Scan for the cell matching the given text and deliver its [X, Y] coordinate at center. 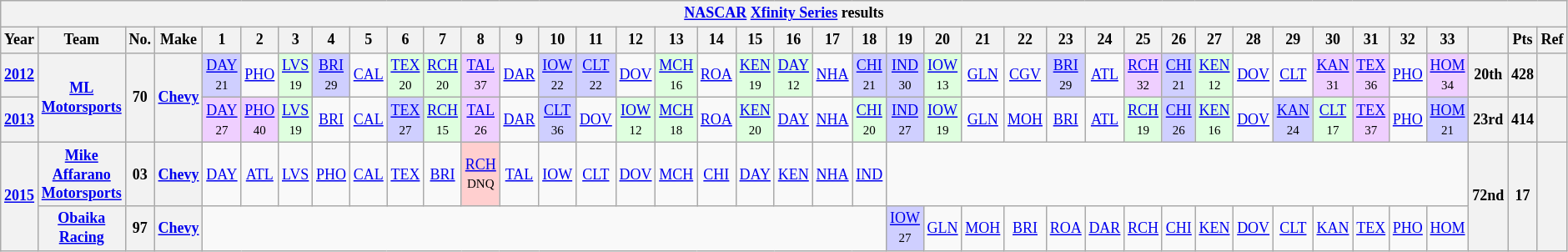
22 [1026, 40]
RCH [1143, 229]
33 [1448, 40]
DAY21 [222, 75]
26 [1179, 40]
Team [82, 40]
IND30 [906, 75]
20th [1488, 75]
19 [906, 40]
28 [1254, 40]
HOM [1448, 229]
TAL [519, 174]
RCH15 [443, 120]
KAN [1333, 229]
Year [20, 40]
7 [443, 40]
8 [480, 40]
IOW27 [906, 229]
Mike Affarano Motorsports [82, 174]
4 [332, 40]
TAL37 [480, 75]
NASCAR Xfinity Series results [784, 13]
MCH [676, 174]
IOW [557, 174]
72nd [1488, 196]
Obaika Racing [82, 229]
IOW19 [942, 120]
70 [140, 97]
428 [1523, 75]
IOW13 [942, 75]
11 [596, 40]
2013 [20, 120]
DAY27 [222, 120]
25 [1143, 40]
Ref [1552, 40]
CLT22 [596, 75]
24 [1104, 40]
12 [636, 40]
30 [1333, 40]
TEX36 [1371, 75]
IND27 [906, 120]
CGV [1026, 75]
HOM21 [1448, 120]
CLT36 [557, 120]
23 [1066, 40]
KAN31 [1333, 75]
No. [140, 40]
TEX37 [1371, 120]
18 [869, 40]
9 [519, 40]
IOW12 [636, 120]
414 [1523, 120]
CLT17 [1333, 120]
2015 [20, 196]
CHI26 [1179, 120]
TEX27 [405, 120]
KEN16 [1214, 120]
16 [793, 40]
5 [369, 40]
MCH16 [676, 75]
20 [942, 40]
KEN19 [755, 75]
15 [755, 40]
LVS [295, 174]
27 [1214, 40]
IND [869, 174]
PHO40 [260, 120]
RCHDNQ [480, 174]
RCH20 [443, 75]
1 [222, 40]
TAL26 [480, 120]
RCH19 [1143, 120]
3 [295, 40]
CHI20 [869, 120]
03 [140, 174]
13 [676, 40]
Make [178, 40]
21 [983, 40]
Pts [1523, 40]
ML Motorsports [82, 97]
31 [1371, 40]
6 [405, 40]
2 [260, 40]
KAN24 [1293, 120]
DAY12 [793, 75]
HOM34 [1448, 75]
RCH32 [1143, 75]
97 [140, 229]
MCH18 [676, 120]
32 [1408, 40]
IOW22 [557, 75]
23rd [1488, 120]
29 [1293, 40]
TEX20 [405, 75]
14 [717, 40]
KEN20 [755, 120]
KEN12 [1214, 75]
10 [557, 40]
2012 [20, 75]
